Capture the cell that displays the provided text and extract its (x, y) central coordinate. 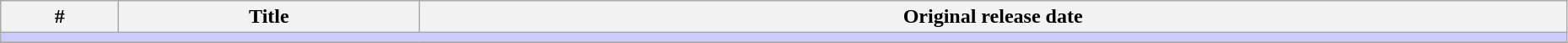
Original release date (993, 17)
Title (269, 17)
# (60, 17)
